Provide the (X, Y) coordinate of the cell's center where the given text is located.  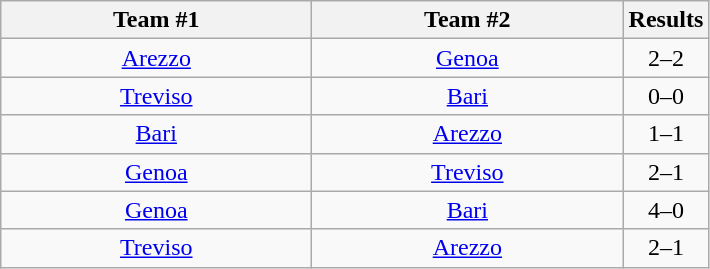
0–0 (666, 96)
1–1 (666, 134)
Team #2 (468, 20)
2–2 (666, 58)
Team #1 (156, 20)
Results (666, 20)
4–0 (666, 210)
